Return the (x, y) coordinate for the center point of the cell that contains the specified text.  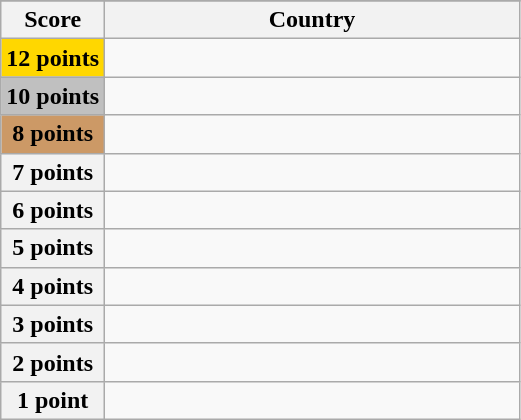
6 points (53, 210)
12 points (53, 58)
2 points (53, 362)
1 point (53, 400)
3 points (53, 324)
Score (53, 20)
10 points (53, 96)
8 points (53, 134)
4 points (53, 286)
7 points (53, 172)
5 points (53, 248)
Country (312, 20)
